Provide the [x, y] coordinate of the cell's center where the given text is located.  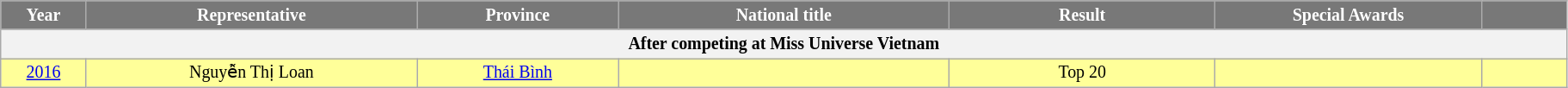
Top 20 [1082, 72]
Result [1082, 16]
National title [784, 16]
Year [43, 16]
Province [518, 16]
Special Awards [1349, 16]
Nguyễn Thị Loan [251, 72]
Thái Bình [518, 72]
Representative [251, 16]
2016 [43, 72]
After competing at Miss Universe Vietnam [784, 43]
